Find where the given text appears and provide that cell's center as [x, y] coordinate. 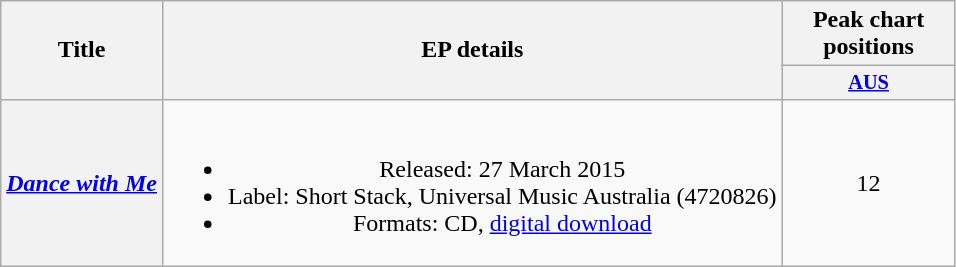
Released: 27 March 2015Label: Short Stack, Universal Music Australia (4720826)Formats: CD, digital download [472, 182]
Title [82, 50]
Dance with Me [82, 182]
AUS [868, 83]
Peak chart positions [868, 34]
12 [868, 182]
EP details [472, 50]
